Determine the [x, y] coordinate at the center of the cell enclosing the given text.  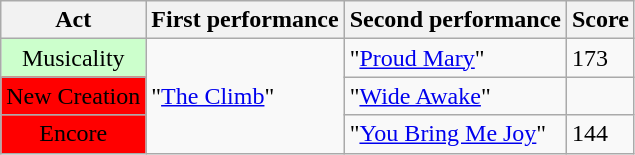
"Proud Mary" [455, 58]
"The Climb" [245, 96]
144 [600, 134]
Score [600, 20]
New Creation [74, 96]
First performance [245, 20]
"Wide Awake" [455, 96]
Encore [74, 134]
173 [600, 58]
Act [74, 20]
"You Bring Me Joy" [455, 134]
Musicality [74, 58]
Second performance [455, 20]
